Return the (x, y) coordinate for the center point of the cell that contains the specified text.  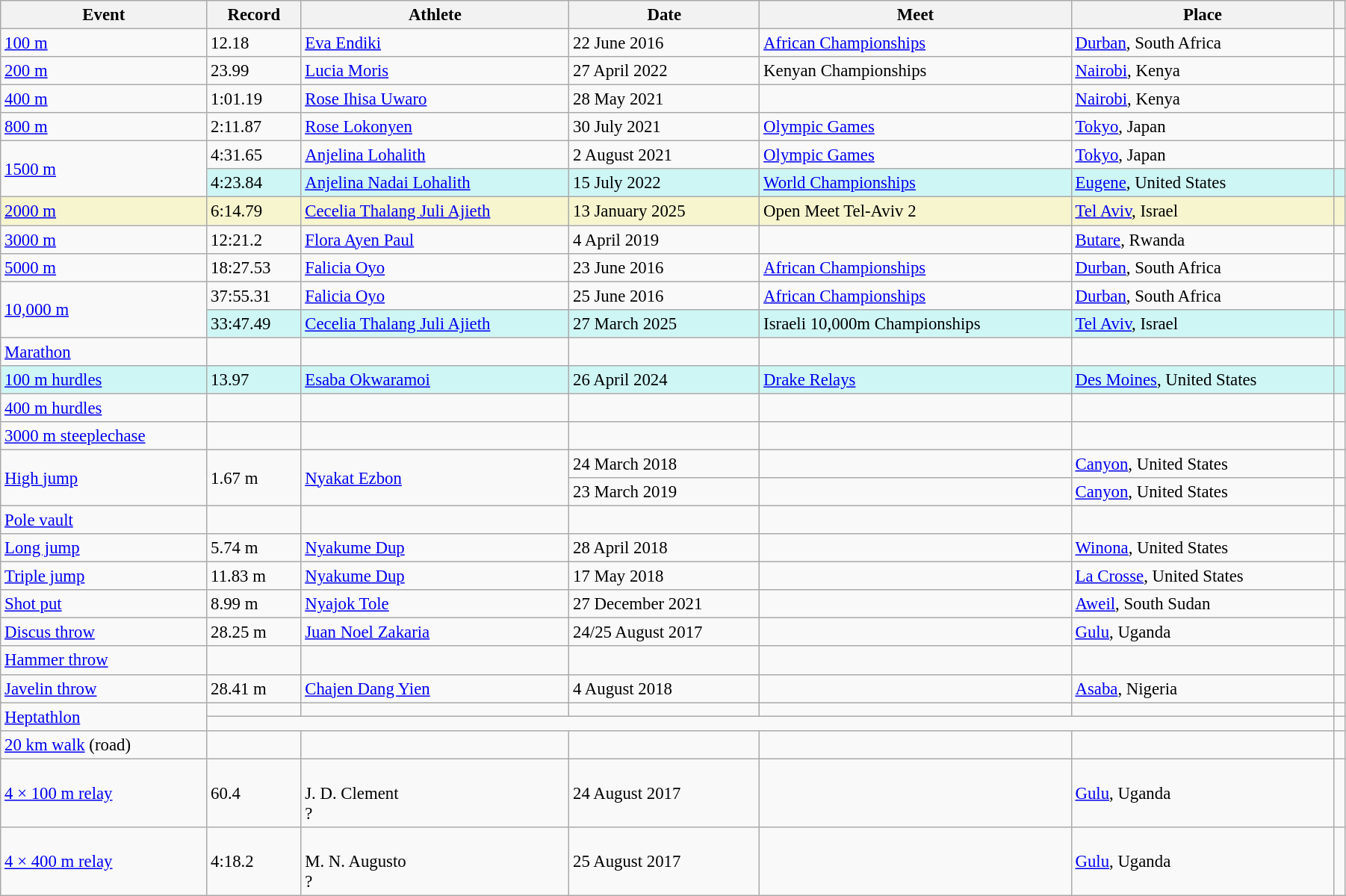
2 August 2021 (665, 155)
M. N. Augusto? (435, 862)
High jump (104, 478)
12:21.2 (254, 240)
Open Meet Tel-Aviv 2 (916, 211)
12.18 (254, 43)
Drake Relays (916, 380)
Anjelina Lohalith (435, 155)
100 m (104, 43)
Esaba Okwaramoi (435, 380)
100 m hurdles (104, 380)
28 April 2018 (665, 548)
800 m (104, 127)
La Crosse, United States (1203, 576)
Juan Noel Zakaria (435, 632)
Kenyan Championships (916, 71)
25 June 2016 (665, 296)
18:27.53 (254, 267)
Record (254, 15)
6:14.79 (254, 211)
8.99 m (254, 604)
Nyajok Tole (435, 604)
4 August 2018 (665, 688)
28.25 m (254, 632)
11.83 m (254, 576)
13.97 (254, 380)
Flora Ayen Paul (435, 240)
J. D. Clement? (435, 793)
3000 m steeplechase (104, 436)
4:23.84 (254, 183)
22 June 2016 (665, 43)
5.74 m (254, 548)
17 May 2018 (665, 576)
10,000 m (104, 309)
Rose Ihisa Uwaro (435, 99)
Israeli 10,000m Championships (916, 323)
Event (104, 15)
Place (1203, 15)
Athlete (435, 15)
26 April 2024 (665, 380)
Asaba, Nigeria (1203, 688)
400 m (104, 99)
15 July 2022 (665, 183)
400 m hurdles (104, 408)
5000 m (104, 267)
60.4 (254, 793)
25 August 2017 (665, 862)
Marathon (104, 352)
Eugene, United States (1203, 183)
28.41 m (254, 688)
Rose Lokonyen (435, 127)
33:47.49 (254, 323)
20 km walk (road) (104, 744)
Lucia Moris (435, 71)
28 May 2021 (665, 99)
1500 m (104, 169)
Date (665, 15)
4:31.65 (254, 155)
23 June 2016 (665, 267)
Shot put (104, 604)
Triple jump (104, 576)
30 July 2021 (665, 127)
13 January 2025 (665, 211)
2:11.87 (254, 127)
4:18.2 (254, 862)
24/25 August 2017 (665, 632)
37:55.31 (254, 296)
24 March 2018 (665, 464)
Butare, Rwanda (1203, 240)
Heptathlon (104, 717)
Winona, United States (1203, 548)
27 March 2025 (665, 323)
Eva Endiki (435, 43)
Long jump (104, 548)
Aweil, South Sudan (1203, 604)
Nyakat Ezbon (435, 478)
Pole vault (104, 520)
Discus throw (104, 632)
1.67 m (254, 478)
23 March 2019 (665, 492)
2000 m (104, 211)
Hammer throw (104, 661)
1:01.19 (254, 99)
24 August 2017 (665, 793)
Meet (916, 15)
4 × 100 m relay (104, 793)
Anjelina Nadai Lohalith (435, 183)
4 × 400 m relay (104, 862)
4 April 2019 (665, 240)
27 December 2021 (665, 604)
23.99 (254, 71)
Chajen Dang Yien (435, 688)
World Championships (916, 183)
Javelin throw (104, 688)
Des Moines, United States (1203, 380)
27 April 2022 (665, 71)
3000 m (104, 240)
200 m (104, 71)
